Identify which cell holds the provided text, then report its [X, Y] central coordinate. 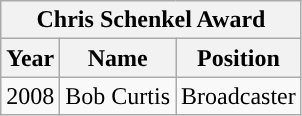
Chris Schenkel Award [151, 20]
Broadcaster [239, 96]
Name [118, 58]
Position [239, 58]
Bob Curtis [118, 96]
2008 [30, 96]
Year [30, 58]
